Output the (X, Y) coordinate of the center of the cell containing the given text.  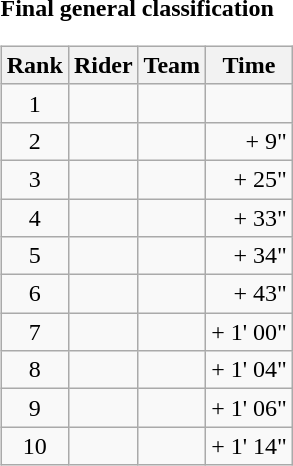
+ 25" (250, 179)
+ 43" (250, 294)
Rank (34, 65)
9 (34, 408)
10 (34, 446)
Time (250, 65)
+ 1' 00" (250, 332)
3 (34, 179)
5 (34, 256)
4 (34, 217)
1 (34, 103)
7 (34, 332)
Rider (103, 65)
Team (172, 65)
+ 1' 06" (250, 408)
+ 9" (250, 141)
+ 1' 14" (250, 446)
+ 34" (250, 256)
8 (34, 370)
2 (34, 141)
+ 1' 04" (250, 370)
+ 33" (250, 217)
6 (34, 294)
